Locate the cell with the specified text and output its (X, Y) center coordinate. 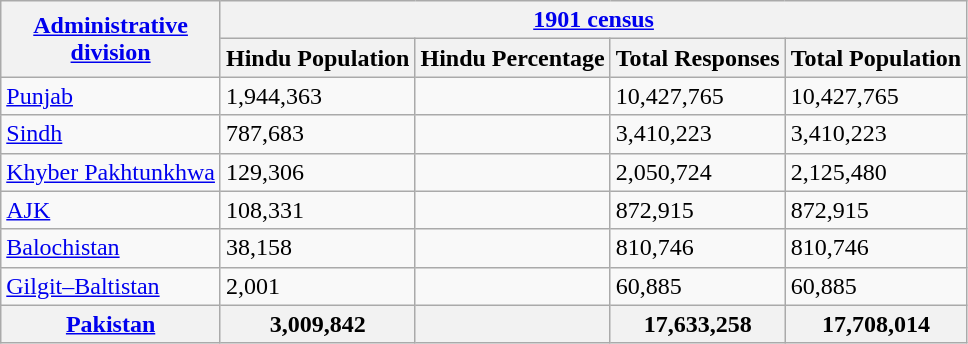
108,331 (317, 210)
Hindu Percentage (512, 58)
Hindu Population (317, 58)
129,306 (317, 172)
Sindh (111, 134)
AJK (111, 210)
Total Responses (698, 58)
2,001 (317, 286)
Pakistan (111, 324)
787,683 (317, 134)
17,633,258 (698, 324)
1901 census (593, 20)
Punjab (111, 96)
Administrativedivision (111, 39)
2,050,724 (698, 172)
Total Population (876, 58)
17,708,014 (876, 324)
Khyber Pakhtunkhwa (111, 172)
Gilgit–Baltistan (111, 286)
Balochistan (111, 248)
2,125,480 (876, 172)
3,009,842 (317, 324)
38,158 (317, 248)
1,944,363 (317, 96)
